Output the (X, Y) coordinate of the center of the cell containing the given text.  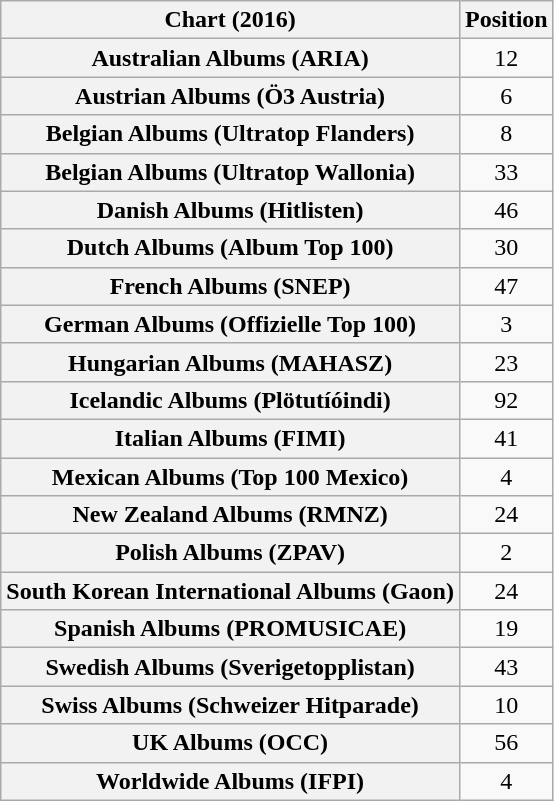
Position (506, 20)
Icelandic Albums (Plötutíóindi) (230, 400)
Hungarian Albums (MAHASZ) (230, 362)
Austrian Albums (Ö3 Austria) (230, 96)
8 (506, 134)
10 (506, 705)
Chart (2016) (230, 20)
Mexican Albums (Top 100 Mexico) (230, 477)
46 (506, 210)
43 (506, 667)
Belgian Albums (Ultratop Wallonia) (230, 172)
UK Albums (OCC) (230, 743)
6 (506, 96)
41 (506, 438)
Danish Albums (Hitlisten) (230, 210)
French Albums (SNEP) (230, 286)
Australian Albums (ARIA) (230, 58)
23 (506, 362)
Dutch Albums (Album Top 100) (230, 248)
Polish Albums (ZPAV) (230, 553)
2 (506, 553)
Swedish Albums (Sverigetopplistan) (230, 667)
19 (506, 629)
Italian Albums (FIMI) (230, 438)
47 (506, 286)
56 (506, 743)
Spanish Albums (PROMUSICAE) (230, 629)
South Korean International Albums (Gaon) (230, 591)
New Zealand Albums (RMNZ) (230, 515)
92 (506, 400)
Worldwide Albums (IFPI) (230, 781)
Belgian Albums (Ultratop Flanders) (230, 134)
30 (506, 248)
3 (506, 324)
12 (506, 58)
Swiss Albums (Schweizer Hitparade) (230, 705)
33 (506, 172)
German Albums (Offizielle Top 100) (230, 324)
